Identify which cell holds the provided text, then report its [X, Y] central coordinate. 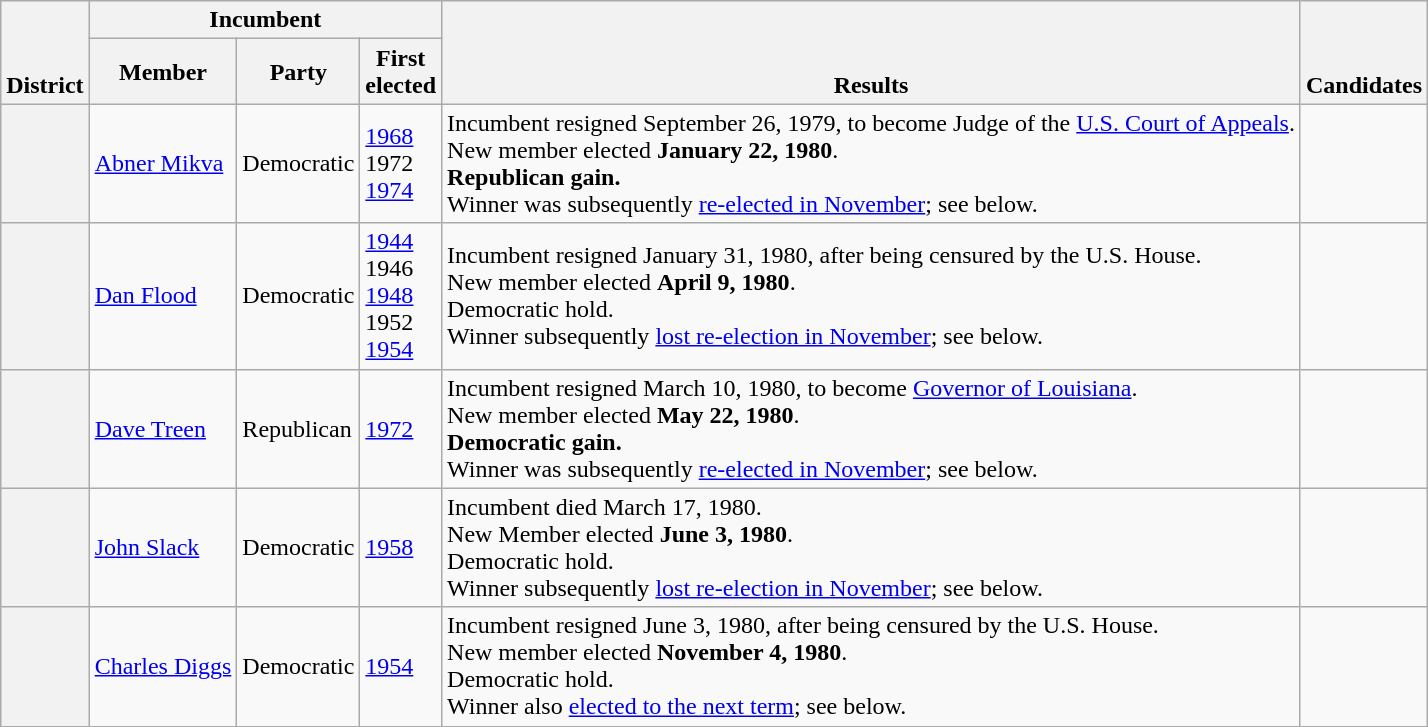
Member [163, 72]
Firstelected [401, 72]
Incumbent [265, 20]
Republican [298, 428]
19681972 1974 [401, 164]
Charles Diggs [163, 666]
Incumbent died March 17, 1980.New Member elected June 3, 1980.Democratic hold.Winner subsequently lost re-election in November; see below. [872, 548]
Dave Treen [163, 428]
Results [872, 52]
Candidates [1364, 52]
19441946 19481952 1954 [401, 296]
Dan Flood [163, 296]
1972 [401, 428]
District [45, 52]
1954 [401, 666]
Abner Mikva [163, 164]
John Slack [163, 548]
Party [298, 72]
1958 [401, 548]
